Capture the cell that displays the provided text and extract its (x, y) central coordinate. 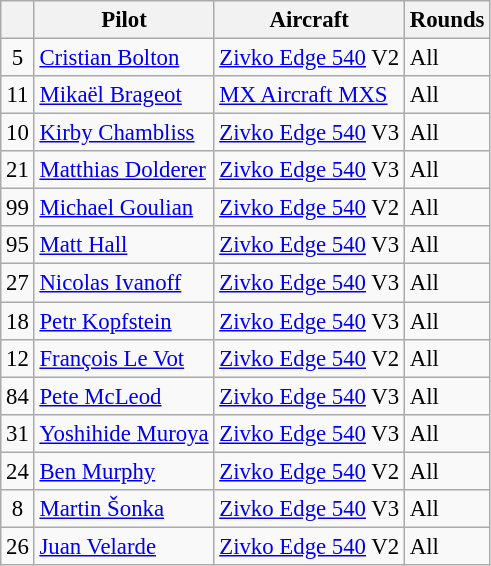
Nicolas Ivanoff (124, 283)
Mikaël Brageot (124, 95)
26 (18, 546)
27 (18, 283)
Cristian Bolton (124, 58)
31 (18, 433)
95 (18, 245)
Pete McLeod (124, 396)
24 (18, 471)
Yoshihide Muroya (124, 433)
MX Aircraft MXS (310, 95)
Matt Hall (124, 245)
99 (18, 208)
Matthias Dolderer (124, 170)
5 (18, 58)
Martin Šonka (124, 509)
8 (18, 509)
Pilot (124, 20)
21 (18, 170)
Ben Murphy (124, 471)
Rounds (446, 20)
Aircraft (310, 20)
Michael Goulian (124, 208)
Juan Velarde (124, 546)
11 (18, 95)
Kirby Chambliss (124, 133)
Petr Kopfstein (124, 321)
84 (18, 396)
12 (18, 358)
François Le Vot (124, 358)
18 (18, 321)
10 (18, 133)
